Scan for the cell matching the given text and deliver its (x, y) coordinate at center. 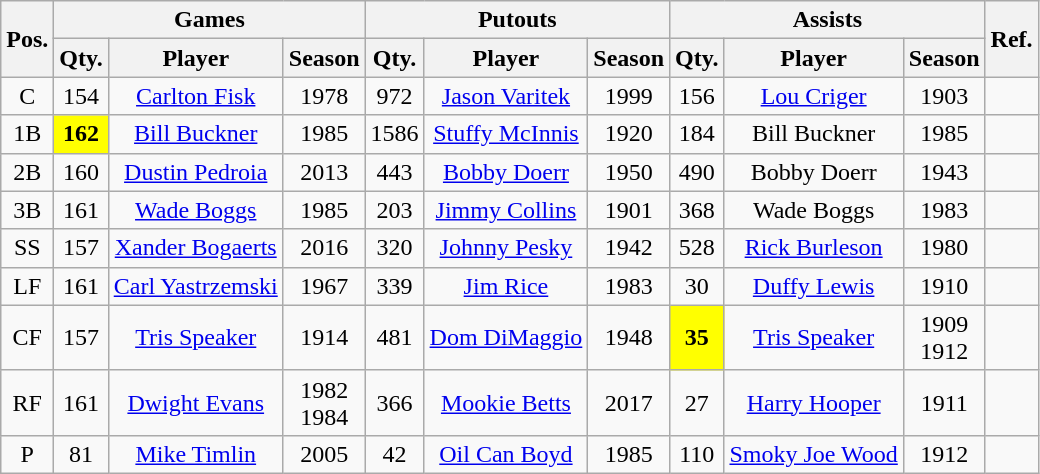
110 (697, 454)
Mookie Betts (506, 402)
481 (394, 338)
1948 (629, 338)
339 (394, 286)
2B (28, 172)
19091912 (944, 338)
1967 (324, 286)
1586 (394, 134)
443 (394, 172)
Dom DiMaggio (506, 338)
366 (394, 402)
1950 (629, 172)
184 (697, 134)
Dwight Evans (196, 402)
Games (210, 20)
Duffy Lewis (814, 286)
30 (697, 286)
2005 (324, 454)
42 (394, 454)
320 (394, 248)
Mike Timlin (196, 454)
Putouts (518, 20)
CF (28, 338)
160 (81, 172)
2013 (324, 172)
Johnny Pesky (506, 248)
35 (697, 338)
Jason Varitek (506, 96)
Carlton Fisk (196, 96)
162 (81, 134)
SS (28, 248)
2017 (629, 402)
1942 (629, 248)
Stuffy McInnis (506, 134)
Dustin Pedroia (196, 172)
Oil Can Boyd (506, 454)
Smoky Joe Wood (814, 454)
C (28, 96)
P (28, 454)
972 (394, 96)
1978 (324, 96)
Carl Yastrzemski (196, 286)
3B (28, 210)
1901 (629, 210)
1910 (944, 286)
154 (81, 96)
528 (697, 248)
1999 (629, 96)
368 (697, 210)
Harry Hooper (814, 402)
156 (697, 96)
Rick Burleson (814, 248)
203 (394, 210)
1920 (629, 134)
1912 (944, 454)
490 (697, 172)
27 (697, 402)
Xander Bogaerts (196, 248)
81 (81, 454)
Ref. (1012, 39)
Jimmy Collins (506, 210)
1903 (944, 96)
RF (28, 402)
Lou Criger (814, 96)
1980 (944, 248)
Jim Rice (506, 286)
Assists (828, 20)
LF (28, 286)
1911 (944, 402)
1B (28, 134)
Pos. (28, 39)
1914 (324, 338)
1943 (944, 172)
19821984 (324, 402)
2016 (324, 248)
